From the cell containing the given text, extract its center point as (X, Y) coordinate. 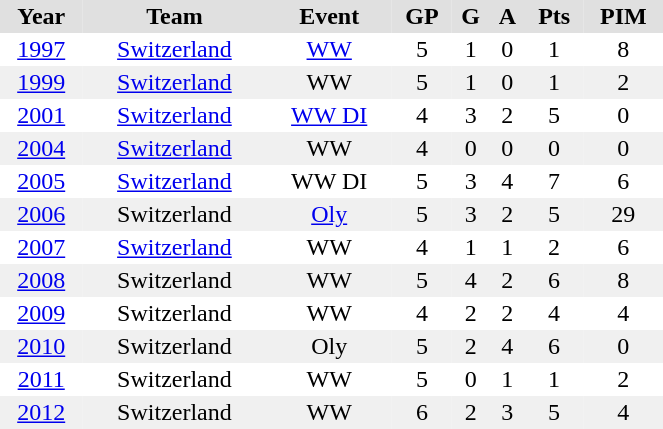
2005 (41, 182)
2010 (41, 346)
2008 (41, 280)
2012 (41, 412)
7 (554, 182)
2001 (41, 116)
PIM (623, 16)
Event (328, 16)
29 (623, 214)
2006 (41, 214)
G (471, 16)
Year (41, 16)
Team (174, 16)
2011 (41, 380)
2009 (41, 314)
1997 (41, 50)
2004 (41, 148)
GP (422, 16)
Pts (554, 16)
2007 (41, 248)
A (508, 16)
1999 (41, 82)
